Provide the (x, y) coordinate of the cell's center where the given text is located.  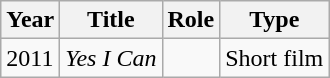
Year (30, 20)
Yes I Can (111, 58)
Role (191, 20)
2011 (30, 58)
Title (111, 20)
Short film (274, 58)
Type (274, 20)
